For the text-containing cell, return its midpoint in [x, y] coordinate format. 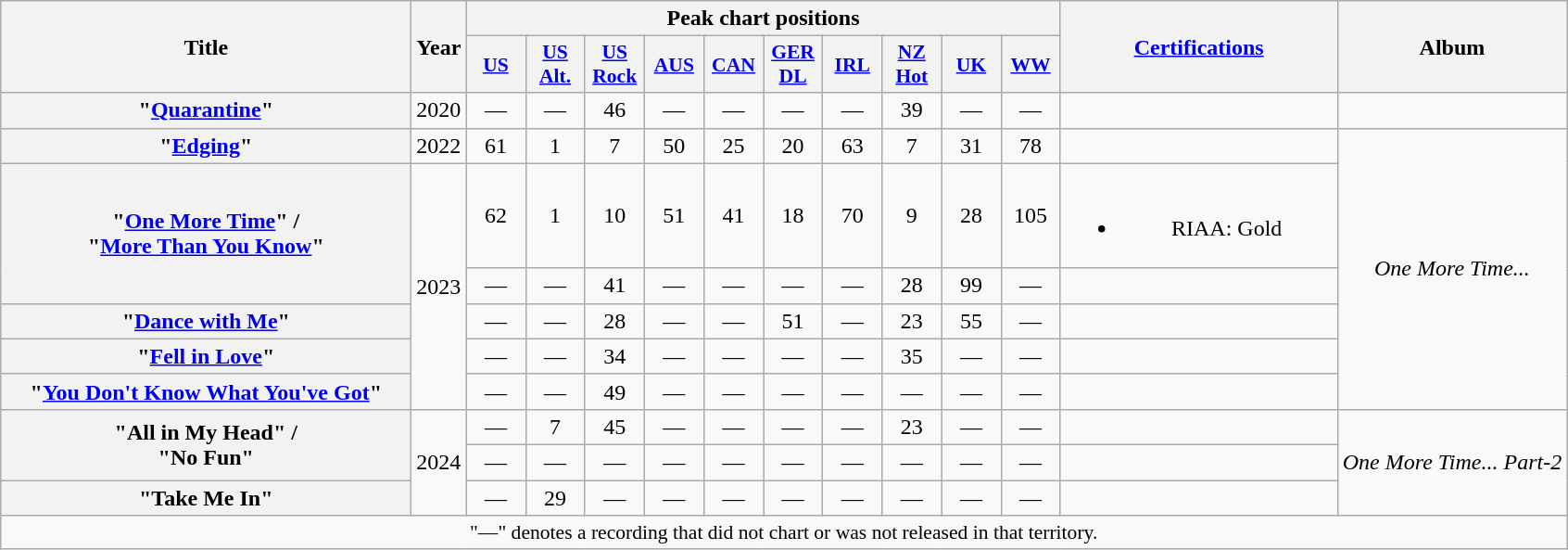
Album [1451, 46]
"—" denotes a recording that did not chart or was not released in that territory. [784, 532]
"One More Time" / "More Than You Know" [206, 234]
39 [912, 110]
NZHot [912, 65]
"Take Me In" [206, 498]
2022 [439, 146]
USAlt. [555, 65]
25 [733, 146]
US [496, 65]
55 [971, 321]
WW [1031, 65]
35 [912, 356]
18 [793, 215]
9 [912, 215]
61 [496, 146]
2024 [439, 462]
Year [439, 46]
USRock [614, 65]
45 [614, 427]
GERDL [793, 65]
105 [1031, 215]
"Edging" [206, 146]
31 [971, 146]
20 [793, 146]
Peak chart positions [764, 19]
99 [971, 286]
"Fell in Love" [206, 356]
Title [206, 46]
78 [1031, 146]
"Dance with Me" [206, 321]
"Quarantine" [206, 110]
10 [614, 215]
One More Time... [1451, 269]
46 [614, 110]
2020 [439, 110]
RIAA: Gold [1199, 215]
UK [971, 65]
One More Time... Part-2 [1451, 462]
Certifications [1199, 46]
CAN [733, 65]
49 [614, 391]
63 [853, 146]
IRL [853, 65]
AUS [674, 65]
2023 [439, 286]
50 [674, 146]
70 [853, 215]
62 [496, 215]
34 [614, 356]
"All in My Head" / "No Fun" [206, 444]
29 [555, 498]
"You Don't Know What You've Got" [206, 391]
